Locate the cell with the specified text and output its (x, y) center coordinate. 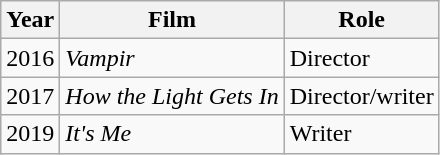
Role (362, 20)
Year (30, 20)
Director (362, 58)
Vampir (172, 58)
Writer (362, 134)
Film (172, 20)
2019 (30, 134)
2016 (30, 58)
Director/writer (362, 96)
It's Me (172, 134)
How the Light Gets In (172, 96)
2017 (30, 96)
